Pinpoint the cell where the given text exists, returning its [X, Y] midpoint coordinate. 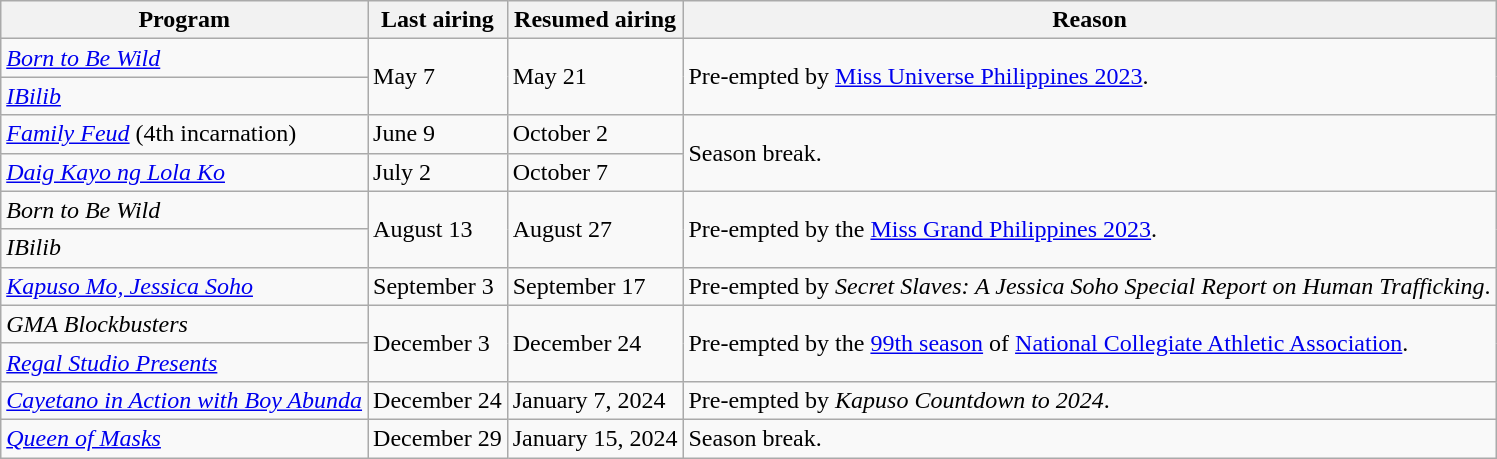
Pre-empted by Kapuso Countdown to 2024. [1090, 400]
June 9 [438, 134]
December 29 [438, 438]
Reason [1090, 20]
January 15, 2024 [595, 438]
December 3 [438, 343]
Daig Kayo ng Lola Ko [184, 172]
Cayetano in Action with Boy Abunda [184, 400]
May 21 [595, 77]
Last airing [438, 20]
Pre-empted by Miss Universe Philippines 2023. [1090, 77]
Queen of Masks [184, 438]
GMA Blockbusters [184, 324]
Regal Studio Presents [184, 362]
Pre-empted by the Miss Grand Philippines 2023. [1090, 229]
August 13 [438, 229]
August 27 [595, 229]
September 3 [438, 286]
Family Feud (4th incarnation) [184, 134]
Kapuso Mo, Jessica Soho [184, 286]
October 7 [595, 172]
January 7, 2024 [595, 400]
Program [184, 20]
October 2 [595, 134]
Resumed airing [595, 20]
Pre-empted by the 99th season of National Collegiate Athletic Association. [1090, 343]
Pre-empted by Secret Slaves: A Jessica Soho Special Report on Human Trafficking. [1090, 286]
September 17 [595, 286]
July 2 [438, 172]
May 7 [438, 77]
